Pinpoint the cell where the given text exists, returning its (x, y) midpoint coordinate. 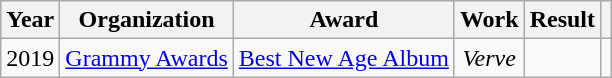
Award (344, 20)
Grammy Awards (147, 58)
Work (489, 20)
Organization (147, 20)
Best New Age Album (344, 58)
Result (562, 20)
2019 (30, 58)
Year (30, 20)
Verve (489, 58)
